Search for the cell housing the specified text and yield its (x, y) center coordinate. 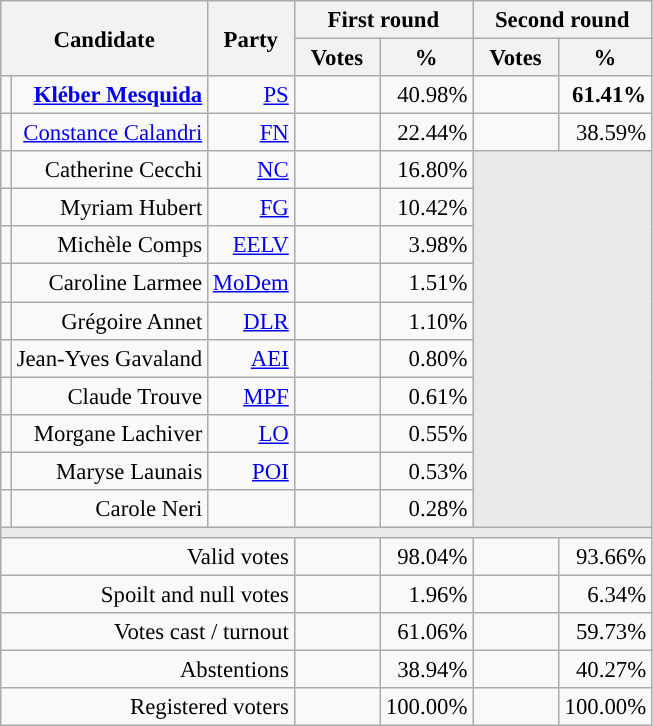
61.06% (426, 632)
EELV (252, 245)
Jean-Yves Gavaland (109, 358)
Carole Neri (109, 509)
PS (252, 95)
38.94% (426, 670)
Registered voters (148, 707)
Grégoire Annet (109, 321)
40.27% (604, 670)
Party (252, 38)
0.53% (426, 471)
10.42% (426, 208)
LO (252, 433)
61.41% (604, 95)
FG (252, 208)
FN (252, 133)
Spoilt and null votes (148, 594)
AEI (252, 358)
DLR (252, 321)
1.51% (426, 283)
0.80% (426, 358)
59.73% (604, 632)
Kléber Mesquida (109, 95)
Morgane Lachiver (109, 433)
Michèle Comps (109, 245)
MoDem (252, 283)
MPF (252, 396)
POI (252, 471)
First round (384, 20)
3.98% (426, 245)
38.59% (604, 133)
1.96% (426, 594)
93.66% (604, 557)
0.61% (426, 396)
Votes cast / turnout (148, 632)
Second round (562, 20)
98.04% (426, 557)
Maryse Launais (109, 471)
0.55% (426, 433)
16.80% (426, 170)
Candidate (104, 38)
Abstentions (148, 670)
Catherine Cecchi (109, 170)
Myriam Hubert (109, 208)
Caroline Larmee (109, 283)
Constance Calandri (109, 133)
Valid votes (148, 557)
Claude Trouve (109, 396)
22.44% (426, 133)
0.28% (426, 509)
1.10% (426, 321)
NC (252, 170)
6.34% (604, 594)
40.98% (426, 95)
